Extract the [X, Y] coordinate from the center of the cell holding the provided text.  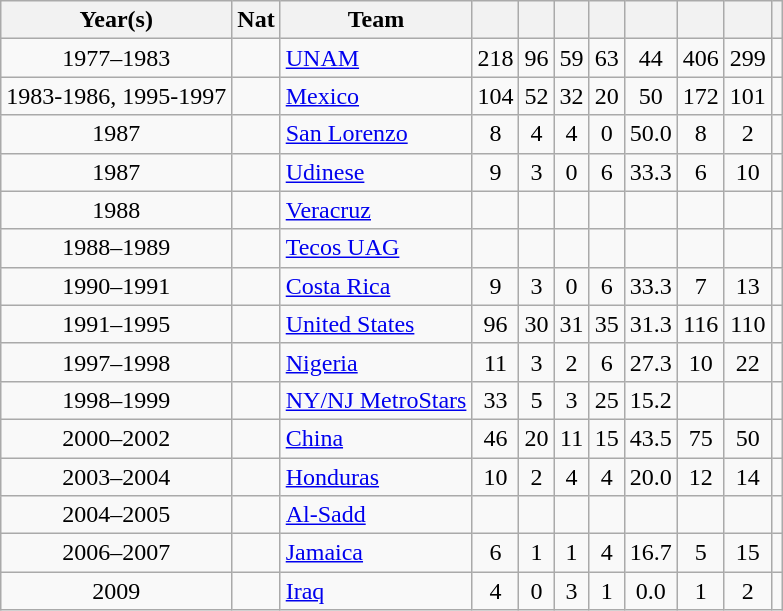
Iraq [376, 591]
Al-Sadd [376, 515]
1997–1998 [116, 362]
116 [700, 324]
Mexico [376, 96]
Tecos UAG [376, 248]
Team [376, 20]
1990–1991 [116, 286]
China [376, 438]
2006–2007 [116, 553]
NY/NJ MetroStars [376, 400]
110 [748, 324]
35 [606, 324]
43.5 [650, 438]
50.0 [650, 134]
1998–1999 [116, 400]
30 [536, 324]
406 [700, 58]
14 [748, 477]
Jamaica [376, 553]
32 [572, 96]
15.2 [650, 400]
218 [496, 58]
59 [572, 58]
Udinese [376, 172]
20.0 [650, 477]
1983-1986, 1995-1997 [116, 96]
104 [496, 96]
1988–1989 [116, 248]
0.0 [650, 591]
46 [496, 438]
22 [748, 362]
63 [606, 58]
Costa Rica [376, 286]
United States [376, 324]
101 [748, 96]
299 [748, 58]
2000–2002 [116, 438]
1988 [116, 210]
27.3 [650, 362]
Nat [256, 20]
52 [536, 96]
2003–2004 [116, 477]
Year(s) [116, 20]
1991–1995 [116, 324]
2004–2005 [116, 515]
Nigeria [376, 362]
Honduras [376, 477]
13 [748, 286]
1977–1983 [116, 58]
33 [496, 400]
San Lorenzo [376, 134]
2009 [116, 591]
172 [700, 96]
16.7 [650, 553]
31 [572, 324]
Veracruz [376, 210]
31.3 [650, 324]
25 [606, 400]
44 [650, 58]
75 [700, 438]
UNAM [376, 58]
12 [700, 477]
7 [700, 286]
